Capture the cell that displays the provided text and extract its (x, y) central coordinate. 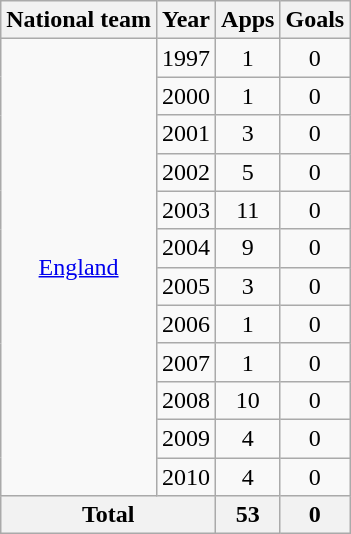
Apps (248, 20)
2009 (186, 438)
2005 (186, 286)
2007 (186, 362)
2001 (186, 134)
10 (248, 400)
2010 (186, 477)
5 (248, 172)
53 (248, 515)
England (79, 268)
9 (248, 248)
11 (248, 210)
Year (186, 20)
2004 (186, 248)
Goals (315, 20)
Total (108, 515)
2008 (186, 400)
National team (79, 20)
2000 (186, 96)
1997 (186, 58)
2003 (186, 210)
2006 (186, 324)
2002 (186, 172)
